Find where the given text appears and provide that cell's center as (X, Y) coordinate. 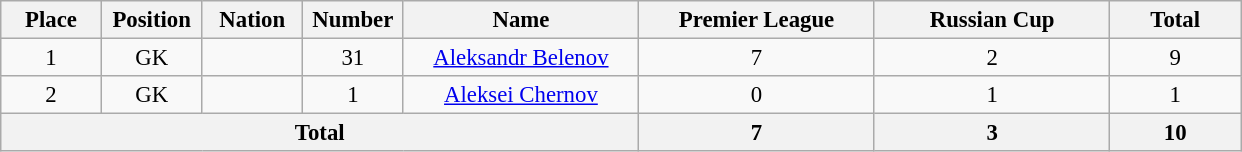
Aleksei Chernov (521, 95)
9 (1176, 58)
Name (521, 20)
10 (1176, 133)
31 (354, 58)
Place (52, 20)
Nation (252, 20)
Premier League (757, 20)
Number (354, 20)
Aleksandr Belenov (521, 58)
Position (152, 20)
Russian Cup (992, 20)
0 (757, 95)
3 (992, 133)
